Find where the given text appears and provide that cell's center as (X, Y) coordinate. 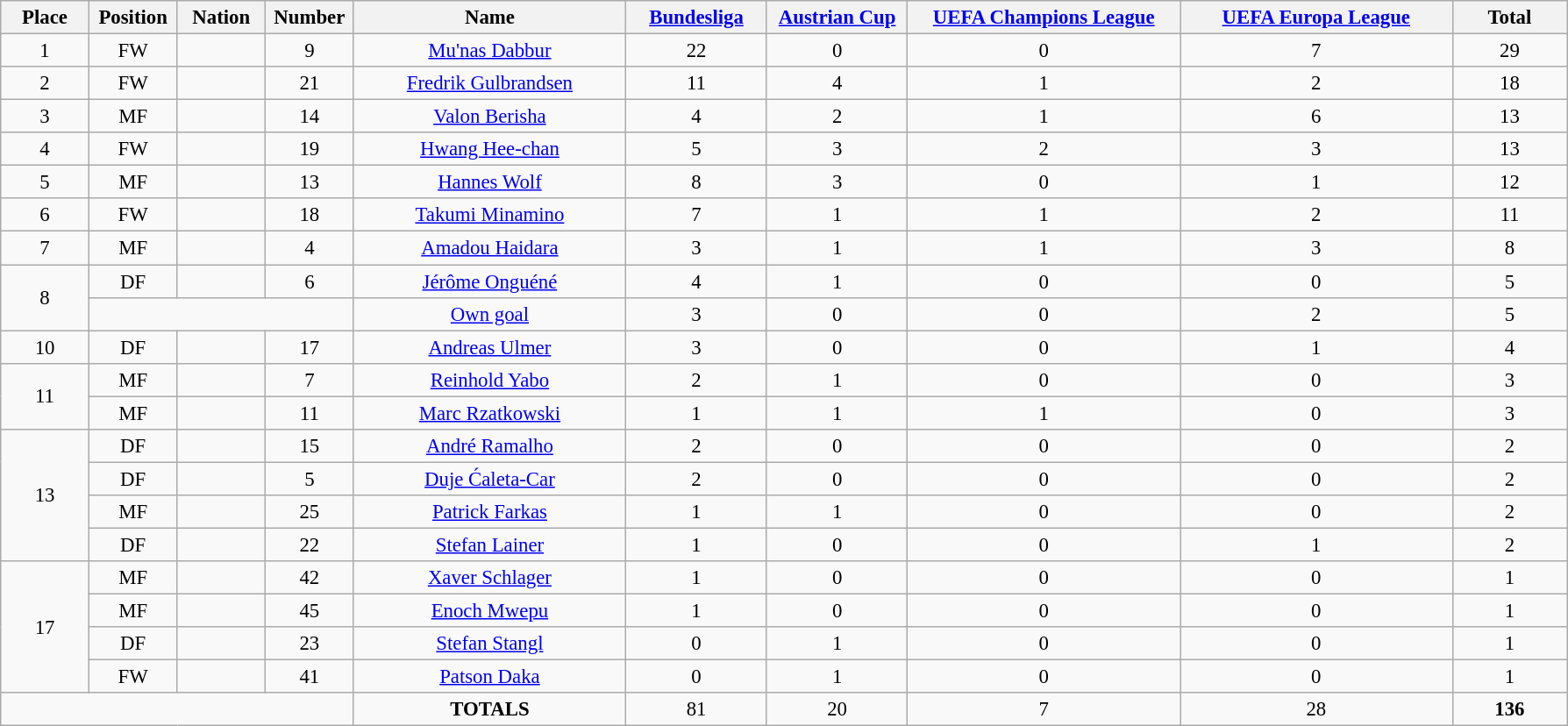
Valon Berisha (489, 117)
Enoch Mwepu (489, 611)
12 (1510, 182)
41 (310, 677)
Total (1510, 18)
Stefan Stangl (489, 644)
19 (310, 149)
Patson Daka (489, 677)
Hannes Wolf (489, 182)
45 (310, 611)
9 (310, 51)
25 (310, 512)
81 (696, 709)
UEFA Europa League (1317, 18)
Hwang Hee-chan (489, 149)
Marc Rzatkowski (489, 413)
André Ramalho (489, 446)
Patrick Farkas (489, 512)
Own goal (489, 314)
Amadou Haidara (489, 248)
Xaver Schlager (489, 578)
Stefan Lainer (489, 544)
Fredrik Gulbrandsen (489, 83)
Number (310, 18)
21 (310, 83)
Austrian Cup (837, 18)
20 (837, 709)
Bundesliga (696, 18)
10 (46, 347)
Place (46, 18)
Reinhold Yabo (489, 380)
Name (489, 18)
TOTALS (489, 709)
Jérôme Onguéné (489, 281)
28 (1317, 709)
Mu'nas Dabbur (489, 51)
UEFA Champions League (1044, 18)
14 (310, 117)
15 (310, 446)
23 (310, 644)
42 (310, 578)
Duje Ćaleta-Car (489, 479)
Takumi Minamino (489, 215)
Andreas Ulmer (489, 347)
29 (1510, 51)
136 (1510, 709)
Nation (221, 18)
Position (133, 18)
